Provide the [X, Y] coordinate of the cell's center where the given text is located.  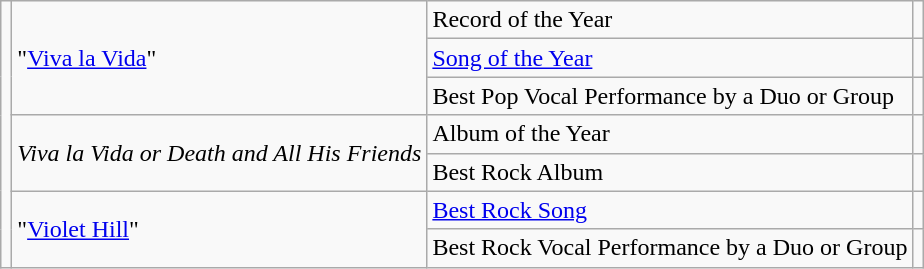
Best Rock Vocal Performance by a Duo or Group [670, 248]
Best Rock Album [670, 172]
Viva la Vida or Death and All His Friends [220, 153]
Best Pop Vocal Performance by a Duo or Group [670, 96]
Song of the Year [670, 58]
"Viva la Vida" [220, 58]
Album of the Year [670, 134]
"Violet Hill" [220, 229]
Best Rock Song [670, 210]
Record of the Year [670, 20]
